Search for the cell housing the specified text and yield its [x, y] center coordinate. 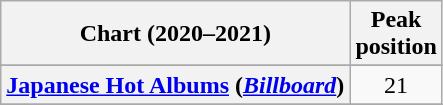
Chart (2020–2021) [176, 34]
Japanese Hot Albums (Billboard) [176, 85]
21 [396, 85]
Peakposition [396, 34]
